Provide the (x, y) coordinate of the cell's center where the given text is located.  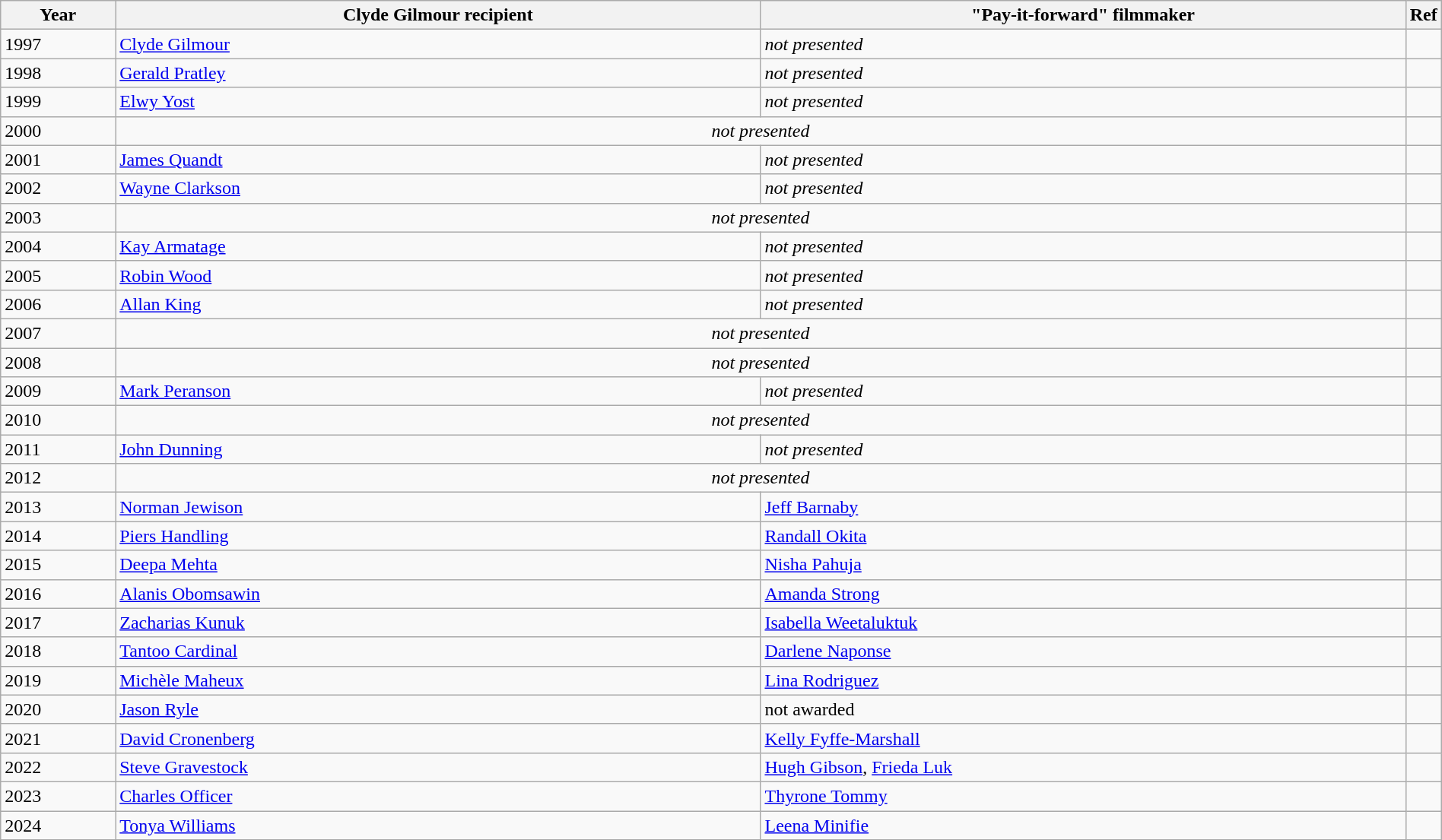
Alanis Obomsawin (438, 594)
Michèle Maheux (438, 680)
Darlene Naponse (1083, 651)
2005 (58, 275)
Tantoo Cardinal (438, 651)
Robin Wood (438, 275)
2019 (58, 680)
Ref (1424, 15)
2014 (58, 536)
Piers Handling (438, 536)
Lina Rodriguez (1083, 680)
Zacharias Kunuk (438, 623)
Amanda Strong (1083, 594)
2013 (58, 507)
David Cronenberg (438, 738)
"Pay-it-forward" filmmaker (1083, 15)
Wayne Clarkson (438, 189)
2009 (58, 391)
2024 (58, 825)
2020 (58, 709)
Clyde Gilmour (438, 44)
1997 (58, 44)
Thyrone Tommy (1083, 796)
not awarded (1083, 709)
2011 (58, 449)
Elwy Yost (438, 102)
2016 (58, 594)
Year (58, 15)
Norman Jewison (438, 507)
1999 (58, 102)
2006 (58, 304)
Allan King (438, 304)
Leena Minifie (1083, 825)
Steve Gravestock (438, 767)
Kelly Fyffe-Marshall (1083, 738)
Jeff Barnaby (1083, 507)
2021 (58, 738)
Hugh Gibson, Frieda Luk (1083, 767)
Jason Ryle (438, 709)
2008 (58, 363)
Mark Peranson (438, 391)
2018 (58, 651)
2003 (58, 217)
Deepa Mehta (438, 565)
1998 (58, 73)
2007 (58, 333)
Nisha Pahuja (1083, 565)
2015 (58, 565)
Kay Armatage (438, 246)
2000 (58, 131)
2004 (58, 246)
Charles Officer (438, 796)
Randall Okita (1083, 536)
Gerald Pratley (438, 73)
2010 (58, 420)
2012 (58, 478)
2002 (58, 189)
2017 (58, 623)
James Quandt (438, 160)
Isabella Weetaluktuk (1083, 623)
John Dunning (438, 449)
Tonya Williams (438, 825)
Clyde Gilmour recipient (438, 15)
2022 (58, 767)
2023 (58, 796)
2001 (58, 160)
